Detect which cell encompasses the target text, then output its [X, Y] center coordinate. 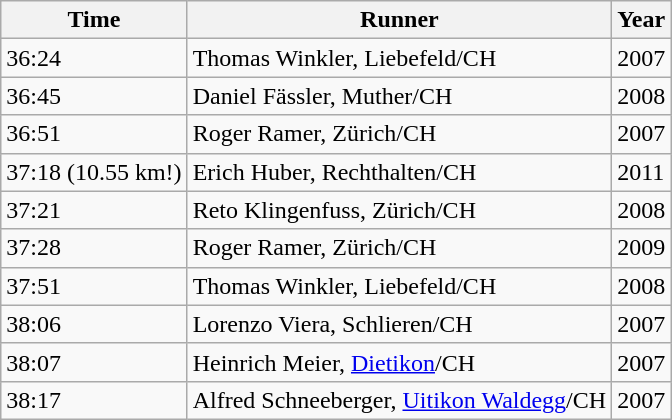
36:24 [94, 58]
Runner [400, 20]
37:18 (10.55 km!) [94, 172]
36:45 [94, 96]
Reto Klingenfuss, Zürich/CH [400, 210]
38:06 [94, 324]
Lorenzo Viera, Schlieren/CH [400, 324]
37:28 [94, 248]
Alfred Schneeberger, Uitikon Waldegg/CH [400, 400]
38:17 [94, 400]
Year [642, 20]
38:07 [94, 362]
37:51 [94, 286]
37:21 [94, 210]
2009 [642, 248]
Erich Huber, Rechthalten/CH [400, 172]
Daniel Fässler, Muther/CH [400, 96]
Time [94, 20]
Heinrich Meier, Dietikon/CH [400, 362]
36:51 [94, 134]
2011 [642, 172]
